Identify which cell holds the provided text, then report its [x, y] central coordinate. 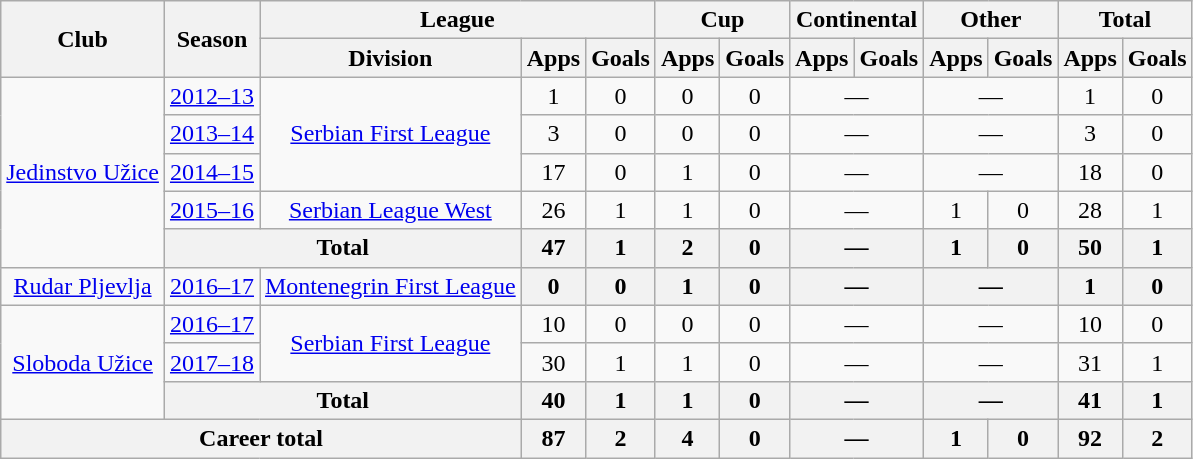
Cup [722, 20]
92 [1090, 438]
28 [1090, 210]
Other [991, 20]
2014–15 [212, 172]
87 [553, 438]
41 [1090, 400]
2017–18 [212, 362]
2012–13 [212, 96]
26 [553, 210]
Montenegrin First League [391, 286]
Career total [261, 438]
47 [553, 248]
Rudar Pljevlja [83, 286]
Division [391, 58]
50 [1090, 248]
Season [212, 39]
Sloboda Užice [83, 362]
31 [1090, 362]
League [458, 20]
17 [553, 172]
4 [687, 438]
30 [553, 362]
2015–16 [212, 210]
Continental [857, 20]
40 [553, 400]
Jedinstvo Užice [83, 172]
2013–14 [212, 134]
Serbian League West [391, 210]
Club [83, 39]
18 [1090, 172]
